For the text-containing cell, return its midpoint in (x, y) coordinate format. 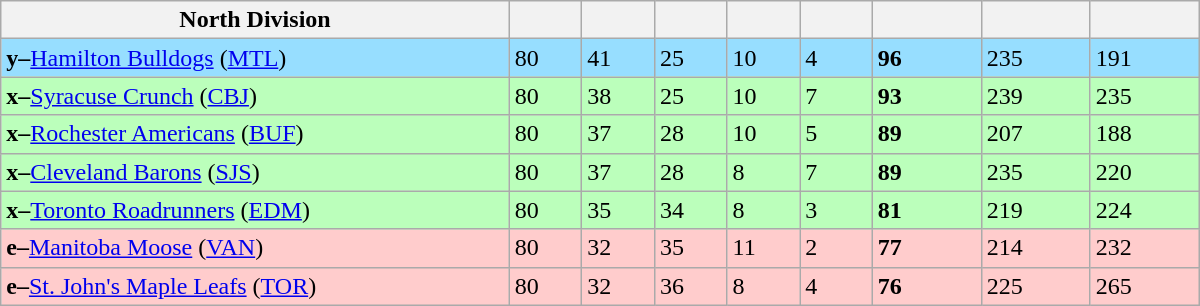
219 (1036, 210)
76 (926, 286)
191 (1144, 58)
38 (618, 96)
x–Cleveland Barons (SJS) (255, 172)
188 (1144, 134)
207 (1036, 134)
41 (618, 58)
81 (926, 210)
e–St. John's Maple Leafs (TOR) (255, 286)
x–Toronto Roadrunners (EDM) (255, 210)
77 (926, 248)
e–Manitoba Moose (VAN) (255, 248)
265 (1144, 286)
x–Syracuse Crunch (CBJ) (255, 96)
36 (690, 286)
North Division (255, 20)
214 (1036, 248)
5 (836, 134)
34 (690, 210)
224 (1144, 210)
225 (1036, 286)
2 (836, 248)
x–Rochester Americans (BUF) (255, 134)
y–Hamilton Bulldogs (MTL) (255, 58)
96 (926, 58)
239 (1036, 96)
93 (926, 96)
3 (836, 210)
220 (1144, 172)
11 (764, 248)
232 (1144, 248)
